For the text-containing cell, return its midpoint in (X, Y) coordinate format. 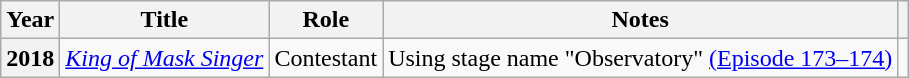
Using stage name "Observatory" (Episode 173–174) (640, 58)
2018 (30, 58)
Contestant (326, 58)
Title (164, 20)
Role (326, 20)
Notes (640, 20)
Year (30, 20)
King of Mask Singer (164, 58)
